Output the (x, y) coordinate of the center of the cell containing the given text.  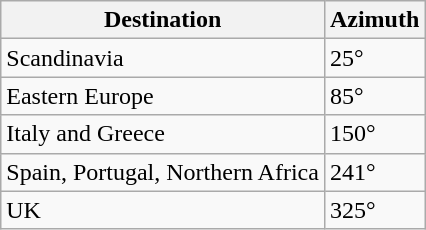
Italy and Greece (163, 134)
241° (374, 172)
Destination (163, 20)
UK (163, 210)
85° (374, 96)
25° (374, 58)
325° (374, 210)
Scandinavia (163, 58)
Eastern Europe (163, 96)
Azimuth (374, 20)
Spain, Portugal, Northern Africa (163, 172)
150° (374, 134)
